Output the (x, y) coordinate of the center of the cell containing the given text.  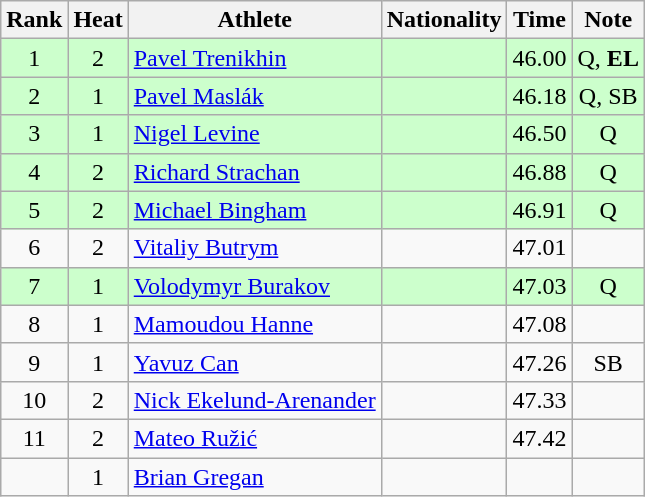
Time (540, 20)
Q, EL (608, 58)
SB (608, 362)
46.88 (540, 172)
Note (608, 20)
Volodymyr Burakov (254, 286)
9 (34, 362)
Pavel Trenikhin (254, 58)
Mateo Ružić (254, 438)
Richard Strachan (254, 172)
47.01 (540, 248)
11 (34, 438)
Athlete (254, 20)
46.50 (540, 134)
Mamoudou Hanne (254, 324)
3 (34, 134)
Yavuz Can (254, 362)
Nigel Levine (254, 134)
Vitaliy Butrym (254, 248)
47.08 (540, 324)
Nick Ekelund-Arenander (254, 400)
Heat (98, 20)
Rank (34, 20)
5 (34, 210)
6 (34, 248)
47.42 (540, 438)
8 (34, 324)
Q, SB (608, 96)
46.00 (540, 58)
46.18 (540, 96)
4 (34, 172)
47.03 (540, 286)
7 (34, 286)
Brian Gregan (254, 477)
47.33 (540, 400)
Michael Bingham (254, 210)
10 (34, 400)
46.91 (540, 210)
Nationality (444, 20)
Pavel Maslák (254, 96)
47.26 (540, 362)
